Detect which cell encompasses the target text, then output its (X, Y) center coordinate. 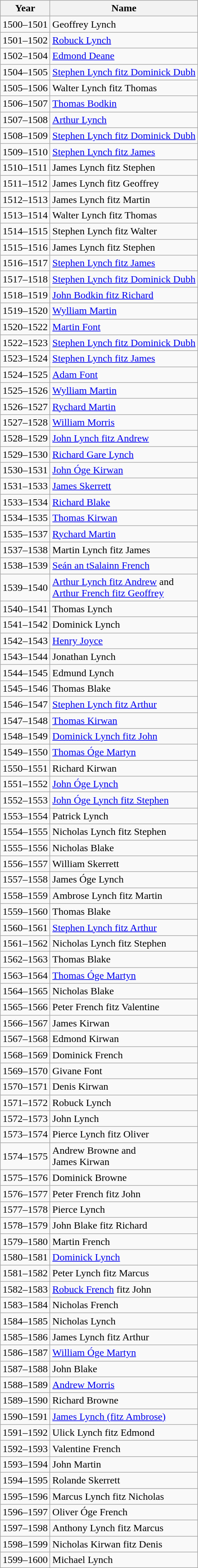
1562–1563 (25, 959)
1524–1525 (25, 375)
Pierce Lynch fitz Oliver (124, 1134)
Year (25, 8)
1504–1505 (25, 72)
1546–1547 (25, 704)
1550–1551 (25, 768)
1514–1515 (25, 231)
John Bodkin fitz Richard (124, 295)
1569–1570 (25, 1071)
James Lynch (fitz Ambrose) (124, 1417)
1549–1550 (25, 752)
1583–1584 (25, 1305)
1578–1579 (25, 1225)
1516–1517 (25, 263)
1581–1582 (25, 1273)
1518–1519 (25, 295)
1590–1591 (25, 1417)
1552–1553 (25, 800)
1517–1518 (25, 279)
1545–1546 (25, 688)
1506–1507 (25, 104)
1539–1540 (25, 588)
Richard Blake (124, 502)
John Lynch (124, 1119)
1589–1590 (25, 1401)
James Lynch fitz Geoffrey (124, 183)
Geoffrey Lynch (124, 24)
Peter French fitz John (124, 1193)
Pierce Lynch (124, 1209)
1570–1571 (25, 1087)
1551–1552 (25, 784)
1558–1559 (25, 896)
Richard Browne (124, 1401)
1584–1585 (25, 1321)
1593–1594 (25, 1464)
Adam Font (124, 375)
Richard Kirwan (124, 768)
Patrick Lynch (124, 816)
Rolande Skerrett (124, 1480)
1568–1569 (25, 1055)
William Óge Martyn (124, 1353)
1535–1537 (25, 534)
1571–1572 (25, 1103)
1598–1599 (25, 1544)
1529–1530 (25, 454)
1553–1554 (25, 816)
1542–1543 (25, 641)
1538–1539 (25, 566)
James Skerrett (124, 486)
1560–1561 (25, 927)
Nicholas Lynch (124, 1321)
1588–1589 (25, 1385)
1566–1567 (25, 1023)
John Lynch fitz Andrew (124, 438)
1505–1506 (25, 88)
1567–1568 (25, 1039)
Seán an tSalainn French (124, 566)
1580–1581 (25, 1257)
1575–1576 (25, 1178)
James Kirwan (124, 1023)
Jonathan Lynch (124, 657)
1528–1529 (25, 438)
1502–1504 (25, 56)
1537–1538 (25, 550)
1554–1555 (25, 832)
1576–1577 (25, 1193)
John Blake (124, 1369)
James Lynch fitz Arthur (124, 1337)
1548–1549 (25, 737)
Denis Kirwan (124, 1087)
1555–1556 (25, 848)
John Óge Kirwan (124, 470)
1527–1528 (25, 422)
Dominick Browne (124, 1178)
1579–1580 (25, 1242)
1513–1514 (25, 216)
1596–1597 (25, 1512)
Stephen Lynch fitz Walter (124, 231)
Arthur Lynch fitz Andrew andArthur French fitz Geoffrey (124, 588)
1540–1541 (25, 609)
Martin Font (124, 327)
Henry Joyce (124, 641)
Nicholas Kirwan fitz Denis (124, 1544)
1561–1562 (25, 943)
1595–1596 (25, 1496)
James Lynch fitz Martin (124, 200)
Edmond Deane (124, 56)
1523–1524 (25, 359)
1582–1583 (25, 1289)
1587–1588 (25, 1369)
1585–1586 (25, 1337)
John Blake fitz Richard (124, 1225)
1531–1533 (25, 486)
John Martin (124, 1464)
Edmund Lynch (124, 672)
1559–1560 (25, 911)
Thomas Lynch (124, 609)
1509–1510 (25, 151)
Arthur Lynch (124, 120)
1525–1526 (25, 390)
Thomas Bodkin (124, 104)
1556–1557 (25, 864)
Name (124, 8)
1520–1522 (25, 327)
1526–1527 (25, 406)
1501–1502 (25, 40)
Valentine French (124, 1448)
Dominick Lynch fitz John (124, 737)
Martin Lynch fitz James (124, 550)
Nicholas French (124, 1305)
1511–1512 (25, 183)
1515–1516 (25, 247)
1534–1535 (25, 518)
1541–1542 (25, 625)
Marcus Lynch fitz Nicholas (124, 1496)
Anthony Lynch fitz Marcus (124, 1528)
1597–1598 (25, 1528)
1573–1574 (25, 1134)
Oliver Óge French (124, 1512)
1533–1534 (25, 502)
1564–1565 (25, 991)
1586–1587 (25, 1353)
James Óge Lynch (124, 880)
Ulick Lynch fitz Edmond (124, 1432)
1577–1578 (25, 1209)
Dominick French (124, 1055)
Givane Font (124, 1071)
1572–1573 (25, 1119)
Robuck French fitz John (124, 1289)
1594–1595 (25, 1480)
John Óge Lynch (124, 784)
1522–1523 (25, 343)
William Skerrett (124, 864)
Peter French fitz Valentine (124, 1007)
Andrew Morris (124, 1385)
1557–1558 (25, 880)
1547–1548 (25, 720)
1507–1508 (25, 120)
Peter Lynch fitz Marcus (124, 1273)
1591–1592 (25, 1432)
1530–1531 (25, 470)
1500–1501 (25, 24)
1519–1520 (25, 311)
1544–1545 (25, 672)
1543–1544 (25, 657)
1565–1566 (25, 1007)
Edmond Kirwan (124, 1039)
1574–1575 (25, 1156)
1508–1509 (25, 136)
1592–1593 (25, 1448)
1599–1600 (25, 1560)
Andrew Browne andJames Kirwan (124, 1156)
Martin French (124, 1242)
Richard Gare Lynch (124, 454)
1512–1513 (25, 200)
1510–1511 (25, 167)
Michael Lynch (124, 1560)
Ambrose Lynch fitz Martin (124, 896)
John Óge Lynch fitz Stephen (124, 800)
William Morris (124, 422)
1563–1564 (25, 975)
